Detect which cell encompasses the target text, then output its (X, Y) center coordinate. 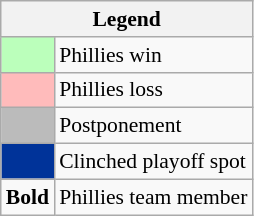
Clinched playoff spot (153, 162)
Bold (28, 197)
Phillies team member (153, 197)
Phillies loss (153, 90)
Legend (127, 19)
Phillies win (153, 55)
Postponement (153, 126)
